Find where the given text appears and provide that cell's center as (x, y) coordinate. 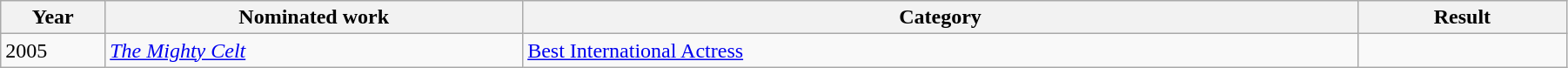
The Mighty Celt (314, 51)
Best International Actress (941, 51)
Year (53, 17)
Nominated work (314, 17)
2005 (53, 51)
Result (1462, 17)
Category (941, 17)
